Capture the cell that displays the provided text and extract its [x, y] central coordinate. 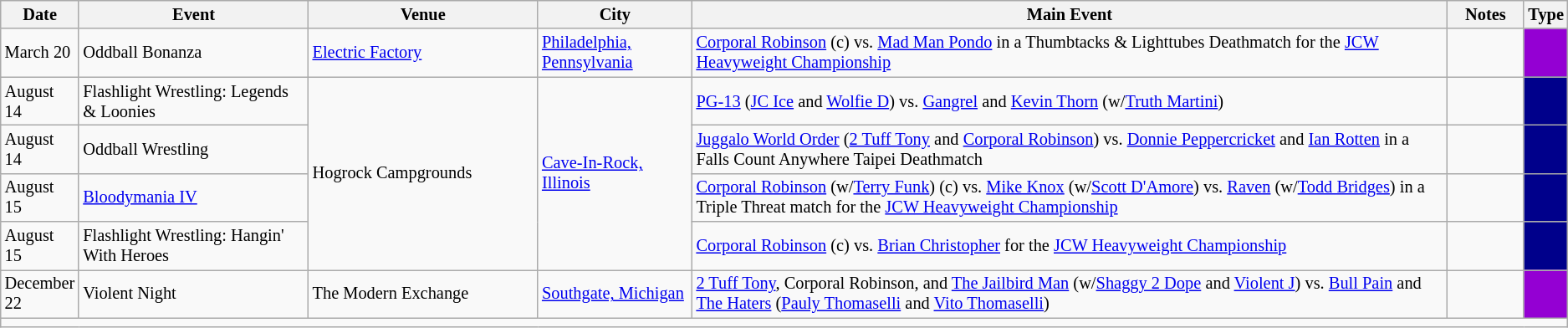
Venue [423, 14]
December 22 [40, 294]
March 20 [40, 53]
PG-13 (JC Ice and Wolfie D) vs. Gangrel and Kevin Thorn (w/Truth Martini) [1070, 101]
Notes [1485, 14]
Hogrock Campgrounds [423, 174]
Philadelphia, Pennsylvania [615, 53]
Date [40, 14]
Flashlight Wrestling: Legends & Loonies [193, 101]
Southgate, Michigan [615, 294]
Event [193, 14]
Corporal Robinson (c) vs. Mad Man Pondo in a Thumbtacks & Lighttubes Deathmatch for the JCW Heavyweight Championship [1070, 53]
Electric Factory [423, 53]
Flashlight Wrestling: Hangin' With Heroes [193, 246]
Cave-In-Rock, Illinois [615, 174]
Bloodymania IV [193, 197]
City [615, 14]
Main Event [1070, 14]
Violent Night [193, 294]
Type [1545, 14]
Corporal Robinson (c) vs. Brian Christopher for the JCW Heavyweight Championship [1070, 246]
The Modern Exchange [423, 294]
Juggalo World Order (2 Tuff Tony and Corporal Robinson) vs. Donnie Peppercricket and Ian Rotten in a Falls Count Anywhere Taipei Deathmatch [1070, 149]
Oddball Wrestling [193, 149]
Oddball Bonanza [193, 53]
